Find where the given text appears and provide that cell's center as [x, y] coordinate. 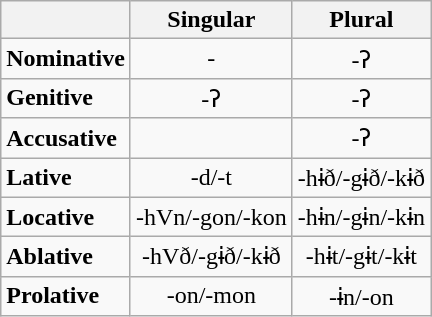
Nominative [66, 59]
-on/-mon [211, 296]
-hVð/-gɨð/-kɨð [211, 257]
-hɨt/-gɨt/-kɨt [361, 257]
Ablative [66, 257]
Lative [66, 178]
-hVn/-gon/-kon [211, 217]
Accusative [66, 138]
Singular [211, 20]
-d/-t [211, 178]
Plural [361, 20]
-hɨð/-gɨð/-kɨð [361, 178]
- [211, 59]
Prolative [66, 296]
Genitive [66, 98]
-ɨn/-on [361, 296]
-hɨn/-gɨn/-kɨn [361, 217]
Locative [66, 217]
